Return the [X, Y] coordinate for the center point of the cell that contains the specified text.  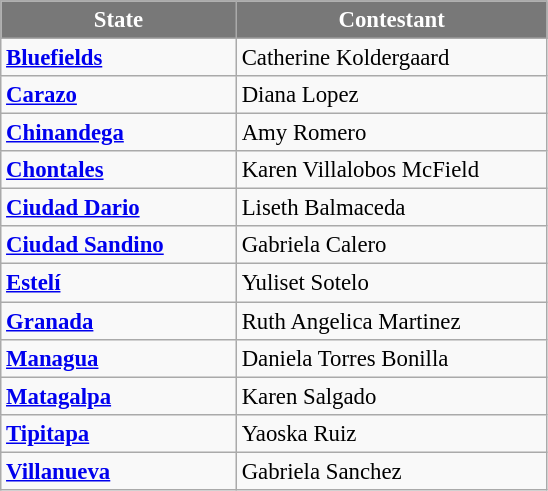
Bluefields [119, 58]
Karen Villalobos McField [392, 170]
Contestant [392, 20]
Gabriela Calero [392, 245]
Chontales [119, 170]
Ciudad Dario [119, 208]
Granada [119, 321]
Liseth Balmaceda [392, 208]
Yaoska Ruiz [392, 433]
Yuliset Sotelo [392, 283]
Carazo [119, 95]
Villanueva [119, 471]
Managua [119, 358]
Daniela Torres Bonilla [392, 358]
Matagalpa [119, 396]
Tipitapa [119, 433]
Diana Lopez [392, 95]
Estelí [119, 283]
State [119, 20]
Chinandega [119, 133]
Ruth Angelica Martinez [392, 321]
Amy Romero [392, 133]
Ciudad Sandino [119, 245]
Karen Salgado [392, 396]
Catherine Koldergaard [392, 58]
Gabriela Sanchez [392, 471]
